Extract the (x, y) coordinate from the center of the cell holding the provided text.  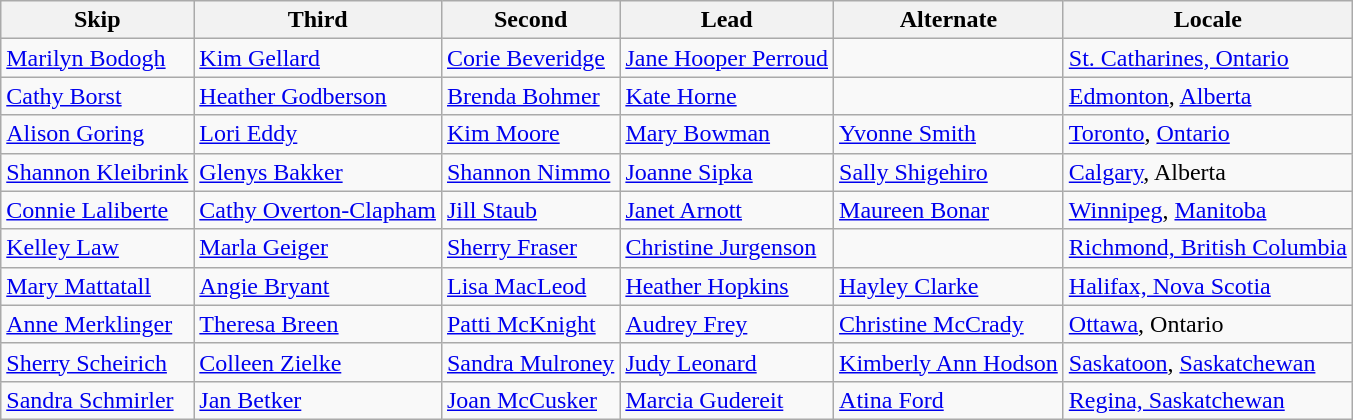
Winnipeg, Manitoba (1208, 210)
Jill Staub (530, 210)
Patti McKnight (530, 324)
Kate Horne (727, 96)
Kim Gellard (318, 58)
Heather Godberson (318, 96)
Anne Merklinger (98, 324)
Janet Arnott (727, 210)
Connie Laliberte (98, 210)
Lisa MacLeod (530, 286)
Alternate (949, 20)
St. Catharines, Ontario (1208, 58)
Joan McCusker (530, 400)
Edmonton, Alberta (1208, 96)
Sandra Schmirler (98, 400)
Shannon Nimmo (530, 172)
Toronto, Ontario (1208, 134)
Kimberly Ann Hodson (949, 362)
Glenys Bakker (318, 172)
Kelley Law (98, 248)
Alison Goring (98, 134)
Audrey Frey (727, 324)
Brenda Bohmer (530, 96)
Jane Hooper Perroud (727, 58)
Richmond, British Columbia (1208, 248)
Sherry Fraser (530, 248)
Jan Betker (318, 400)
Shannon Kleibrink (98, 172)
Marla Geiger (318, 248)
Hayley Clarke (949, 286)
Marilyn Bodogh (98, 58)
Sally Shigehiro (949, 172)
Christine Jurgenson (727, 248)
Ottawa, Ontario (1208, 324)
Colleen Zielke (318, 362)
Calgary, Alberta (1208, 172)
Joanne Sipka (727, 172)
Halifax, Nova Scotia (1208, 286)
Angie Bryant (318, 286)
Lead (727, 20)
Marcia Gudereit (727, 400)
Corie Beveridge (530, 58)
Lori Eddy (318, 134)
Kim Moore (530, 134)
Mary Mattatall (98, 286)
Regina, Saskatchewan (1208, 400)
Theresa Breen (318, 324)
Second (530, 20)
Atina Ford (949, 400)
Mary Bowman (727, 134)
Heather Hopkins (727, 286)
Christine McCrady (949, 324)
Third (318, 20)
Judy Leonard (727, 362)
Locale (1208, 20)
Maureen Bonar (949, 210)
Cathy Borst (98, 96)
Saskatoon, Saskatchewan (1208, 362)
Sherry Scheirich (98, 362)
Yvonne Smith (949, 134)
Skip (98, 20)
Cathy Overton-Clapham (318, 210)
Sandra Mulroney (530, 362)
